Scan for the cell matching the given text and deliver its (x, y) coordinate at center. 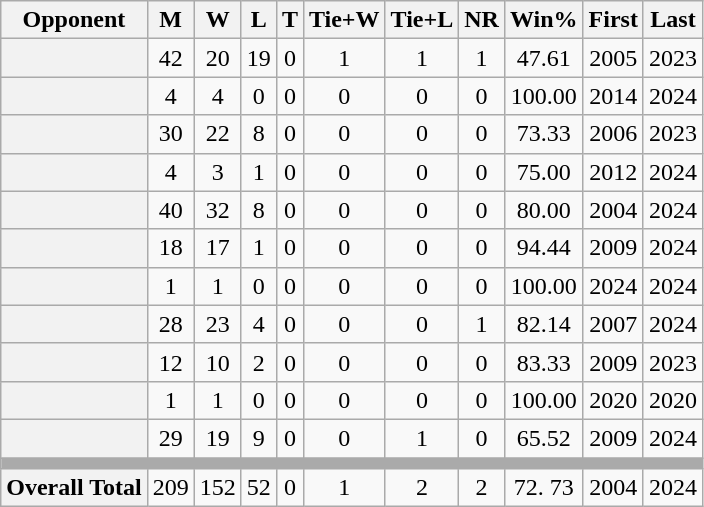
209 (170, 488)
40 (170, 210)
2005 (613, 58)
2006 (613, 134)
W (218, 20)
17 (218, 248)
28 (170, 324)
75.00 (544, 172)
65.52 (544, 438)
22 (218, 134)
10 (218, 362)
9 (258, 438)
T (290, 20)
72. 73 (544, 488)
80.00 (544, 210)
32 (218, 210)
12 (170, 362)
23 (218, 324)
Win% (544, 20)
94.44 (544, 248)
73.33 (544, 134)
M (170, 20)
Tie+W (344, 20)
Tie+L (422, 20)
83.33 (544, 362)
152 (218, 488)
Opponent (74, 20)
Overall Total (74, 488)
3 (218, 172)
18 (170, 248)
2014 (613, 96)
Last (672, 20)
29 (170, 438)
2012 (613, 172)
L (258, 20)
52 (258, 488)
82.14 (544, 324)
NR (482, 20)
42 (170, 58)
First (613, 20)
47.61 (544, 58)
2007 (613, 324)
20 (218, 58)
30 (170, 134)
